Scan for the cell matching the given text and deliver its [x, y] coordinate at center. 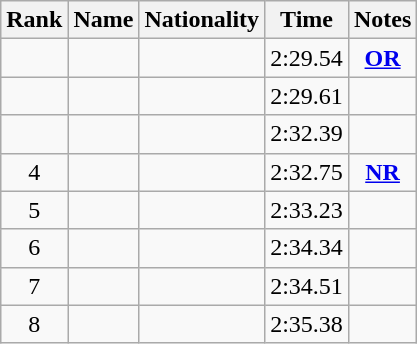
7 [34, 286]
NR [382, 172]
2:35.38 [307, 324]
2:33.23 [307, 210]
2:29.54 [307, 58]
Rank [34, 20]
8 [34, 324]
2:29.61 [307, 96]
Notes [382, 20]
2:34.51 [307, 286]
4 [34, 172]
Name [104, 20]
6 [34, 248]
2:32.39 [307, 134]
Time [307, 20]
OR [382, 58]
5 [34, 210]
Nationality [202, 20]
2:34.34 [307, 248]
2:32.75 [307, 172]
